Extract the [X, Y] coordinate from the center of the cell holding the provided text.  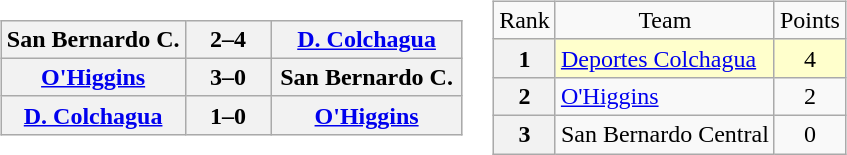
San Bernardo Central [664, 134]
1–0 [228, 115]
Team [664, 20]
1 [525, 58]
2–4 [228, 39]
3–0 [228, 77]
3 [525, 134]
Deportes Colchagua [664, 58]
Rank [525, 20]
0 [810, 134]
Points [810, 20]
4 [810, 58]
